Locate the cell with the specified text and output its (X, Y) center coordinate. 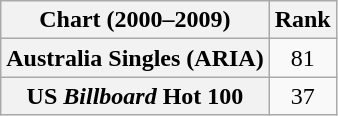
Chart (2000–2009) (135, 20)
37 (302, 96)
Rank (302, 20)
Australia Singles (ARIA) (135, 58)
81 (302, 58)
US Billboard Hot 100 (135, 96)
